Return the (X, Y) coordinate for the center point of the cell that contains the specified text.  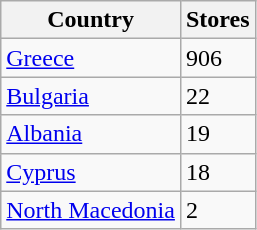
906 (218, 58)
19 (218, 134)
Country (91, 20)
18 (218, 172)
North Macedonia (91, 210)
Cyprus (91, 172)
2 (218, 210)
Greece (91, 58)
Stores (218, 20)
22 (218, 96)
Bulgaria (91, 96)
Albania (91, 134)
